For the text-containing cell, return its midpoint in [X, Y] coordinate format. 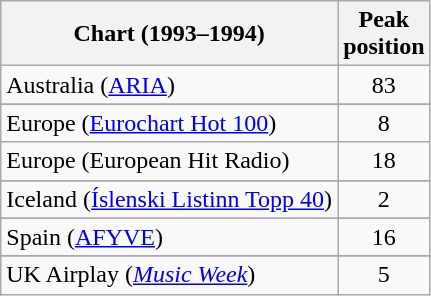
Peakposition [384, 34]
5 [384, 275]
2 [384, 199]
Europe (Eurochart Hot 100) [170, 123]
83 [384, 85]
Australia (ARIA) [170, 85]
Chart (1993–1994) [170, 34]
Spain (AFYVE) [170, 237]
16 [384, 237]
UK Airplay (Music Week) [170, 275]
8 [384, 123]
Iceland (Íslenski Listinn Topp 40) [170, 199]
18 [384, 161]
Europe (European Hit Radio) [170, 161]
